Pinpoint the cell where the given text exists, returning its (x, y) midpoint coordinate. 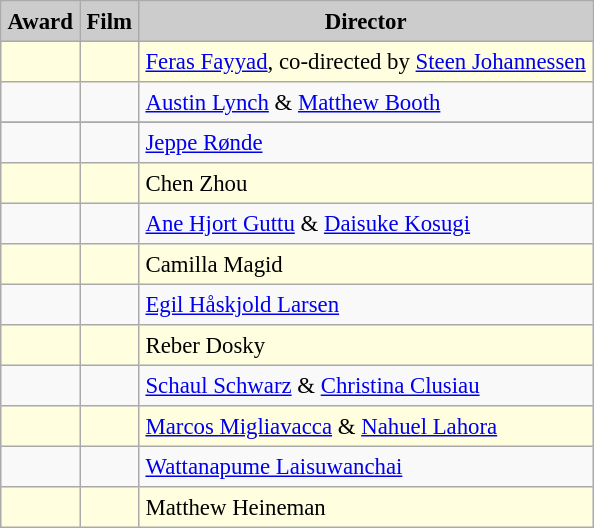
Jeppe Rønde (366, 142)
Feras Fayyad, co-directed by Steen Johannessen (366, 61)
Award (40, 21)
Austin Lynch & Matthew Booth (366, 102)
Schaul Schwarz & Christina Clusiau (366, 385)
Reber Dosky (366, 345)
Film (110, 21)
Director (366, 21)
Chen Zhou (366, 183)
Marcos Migliavacca & Nahuel Lahora (366, 426)
Camilla Magid (366, 264)
Matthew Heineman (366, 507)
Egil Håskjold Larsen (366, 304)
Wattanapume Laisuwanchai (366, 466)
Ane Hjort Guttu & Daisuke Kosugi (366, 223)
